Extract the [X, Y] coordinate from the center of the cell holding the provided text.  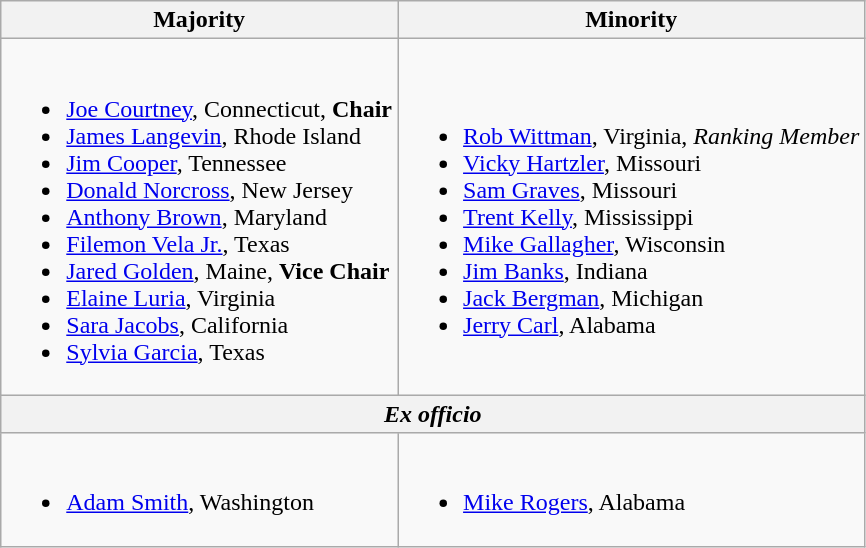
Majority [200, 20]
Minority [632, 20]
Adam Smith, Washington [200, 490]
Mike Rogers, Alabama [632, 490]
Ex officio [433, 414]
